From the cell containing the given text, extract its center point as [X, Y] coordinate. 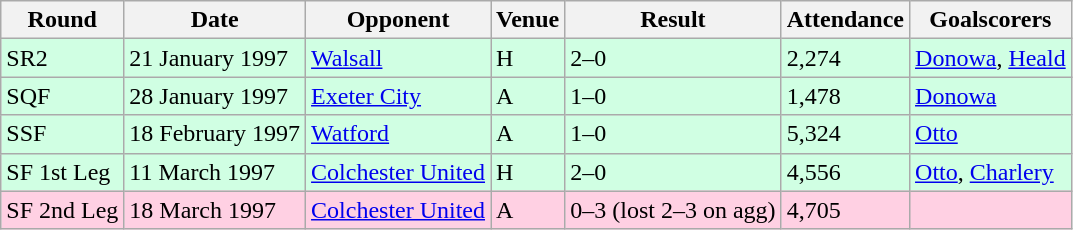
SR2 [62, 58]
Attendance [845, 20]
18 March 1997 [215, 210]
4,556 [845, 172]
4,705 [845, 210]
0–3 (lost 2–3 on agg) [673, 210]
5,324 [845, 134]
Otto [991, 134]
21 January 1997 [215, 58]
18 February 1997 [215, 134]
SQF [62, 96]
11 March 1997 [215, 172]
Watford [398, 134]
SSF [62, 134]
Donowa [991, 96]
Walsall [398, 58]
Opponent [398, 20]
Otto, Charlery [991, 172]
Round [62, 20]
Date [215, 20]
Result [673, 20]
Goalscorers [991, 20]
SF 2nd Leg [62, 210]
Donowa, Heald [991, 58]
2,274 [845, 58]
28 January 1997 [215, 96]
SF 1st Leg [62, 172]
Exeter City [398, 96]
Venue [528, 20]
1,478 [845, 96]
